Find where the given text appears and provide that cell's center as [x, y] coordinate. 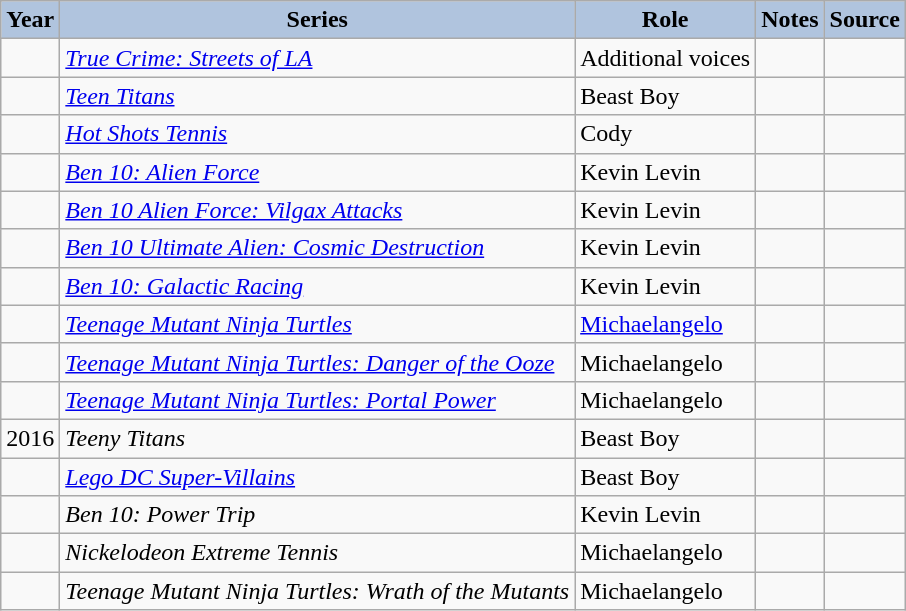
Lego DC Super-Villains [318, 477]
Nickelodeon Extreme Tennis [318, 553]
Teenage Mutant Ninja Turtles: Danger of the Ooze [318, 362]
Ben 10: Power Trip [318, 515]
Teen Titans [318, 96]
2016 [30, 438]
Cody [666, 134]
Teenage Mutant Ninja Turtles: Portal Power [318, 400]
Ben 10: Alien Force [318, 172]
True Crime: Streets of LA [318, 58]
Hot Shots Tennis [318, 134]
Teeny Titans [318, 438]
Ben 10 Alien Force: Vilgax Attacks [318, 210]
Notes [790, 20]
Ben 10 Ultimate Alien: Cosmic Destruction [318, 248]
Additional voices [666, 58]
Series [318, 20]
Role [666, 20]
Source [864, 20]
Teenage Mutant Ninja Turtles [318, 324]
Year [30, 20]
Ben 10: Galactic Racing [318, 286]
Teenage Mutant Ninja Turtles: Wrath of the Mutants [318, 591]
